From the cell containing the given text, extract its center point as (X, Y) coordinate. 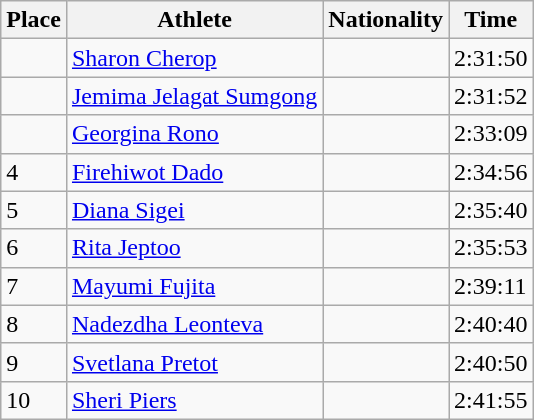
8 (34, 324)
10 (34, 400)
2:35:40 (491, 210)
2:33:09 (491, 134)
6 (34, 248)
Jemima Jelagat Sumgong (194, 96)
Diana Sigei (194, 210)
9 (34, 362)
Sharon Cherop (194, 58)
Place (34, 20)
2:40:50 (491, 362)
5 (34, 210)
Sheri Piers (194, 400)
2:40:40 (491, 324)
Nationality (386, 20)
2:39:11 (491, 286)
Georgina Rono (194, 134)
Firehiwot Dado (194, 172)
2:31:52 (491, 96)
2:31:50 (491, 58)
Nadezdha Leonteva (194, 324)
2:34:56 (491, 172)
Athlete (194, 20)
Time (491, 20)
Svetlana Pretot (194, 362)
4 (34, 172)
Mayumi Fujita (194, 286)
7 (34, 286)
2:35:53 (491, 248)
2:41:55 (491, 400)
Rita Jeptoo (194, 248)
